Pinpoint the cell where the given text exists, returning its [X, Y] midpoint coordinate. 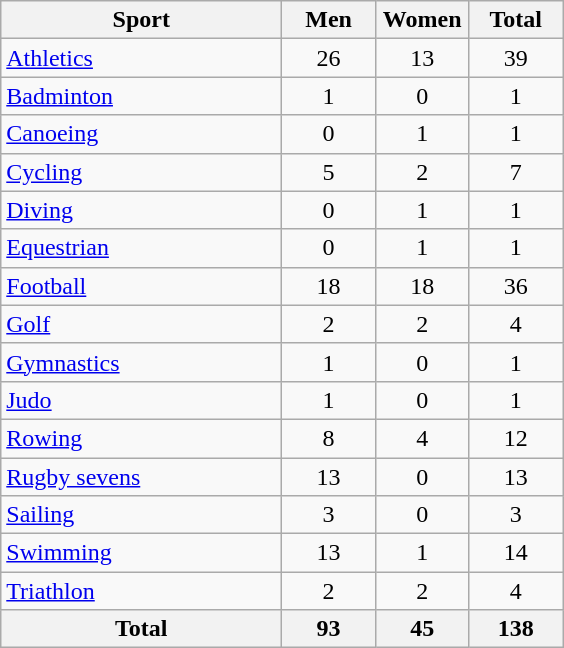
Gymnastics [142, 362]
Judo [142, 400]
8 [329, 438]
Diving [142, 210]
12 [516, 438]
Rugby sevens [142, 477]
5 [329, 172]
Swimming [142, 553]
138 [516, 629]
Badminton [142, 96]
Men [329, 20]
Sport [142, 20]
Cycling [142, 172]
Canoeing [142, 134]
36 [516, 286]
Sailing [142, 515]
Women [422, 20]
Triathlon [142, 591]
Athletics [142, 58]
Football [142, 286]
Rowing [142, 438]
39 [516, 58]
45 [422, 629]
Golf [142, 324]
14 [516, 553]
Equestrian [142, 248]
7 [516, 172]
93 [329, 629]
26 [329, 58]
